Identify which cell holds the provided text, then report its (x, y) central coordinate. 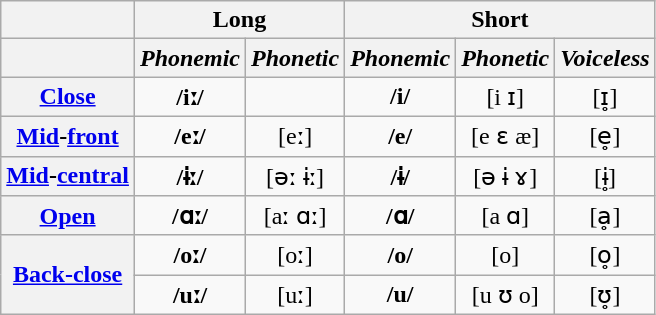
/oː/ (190, 255)
[ɨ̥] (605, 176)
[o] (506, 255)
[əː ɨː] (296, 176)
Long (239, 20)
/u/ (400, 295)
[ə ɨ ɤ] (506, 176)
/o/ (400, 255)
/eː/ (190, 136)
[ḁ] (605, 216)
Mid-central (68, 176)
Open (68, 216)
/ɨ/ (400, 176)
[uː] (296, 295)
[o̥] (605, 255)
Short (500, 20)
Back-close (68, 274)
[i ɪ] (506, 97)
/ɑ/ (400, 216)
[e̥] (605, 136)
/ɨː/ (190, 176)
/ɑː/ (190, 216)
[u ʊ o] (506, 295)
Close (68, 97)
/i/ (400, 97)
[ʊ̥] (605, 295)
[oː] (296, 255)
[ɪ̥] (605, 97)
[aː ɑː] (296, 216)
Voiceless (605, 58)
/uː/ (190, 295)
/e/ (400, 136)
[eː] (296, 136)
[a ɑ] (506, 216)
/iː/ (190, 97)
Mid-front (68, 136)
[e ɛ æ] (506, 136)
